Pinpoint the cell where the given text exists, returning its (x, y) midpoint coordinate. 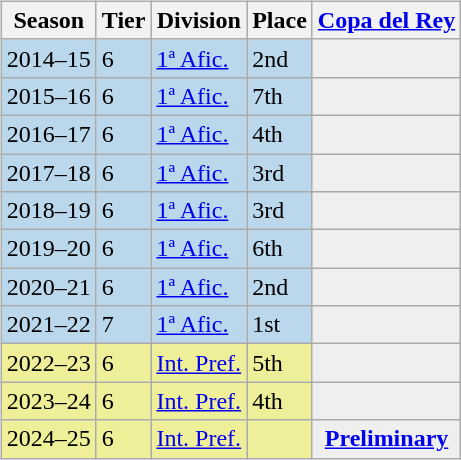
Division (199, 20)
2019–20 (48, 249)
2015–16 (48, 96)
7 (124, 325)
5th (280, 363)
2018–19 (48, 211)
Place (280, 20)
2021–22 (48, 325)
2016–17 (48, 134)
Season (48, 20)
7th (280, 96)
2020–21 (48, 287)
Preliminary (386, 439)
Tier (124, 20)
2024–25 (48, 439)
6th (280, 249)
Copa del Rey (386, 20)
1st (280, 325)
2023–24 (48, 401)
2022–23 (48, 363)
2014–15 (48, 58)
2017–18 (48, 173)
